Output the (x, y) coordinate of the center of the cell containing the given text.  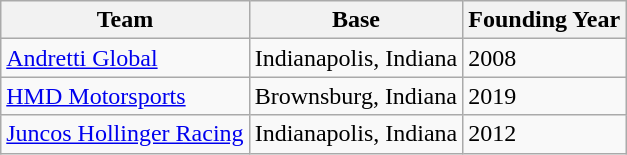
HMD Motorsports (125, 96)
2008 (544, 58)
Brownsburg, Indiana (356, 96)
Team (125, 20)
Andretti Global (125, 58)
Founding Year (544, 20)
Juncos Hollinger Racing (125, 134)
2012 (544, 134)
2019 (544, 96)
Base (356, 20)
